Identify which cell holds the provided text, then report its [x, y] central coordinate. 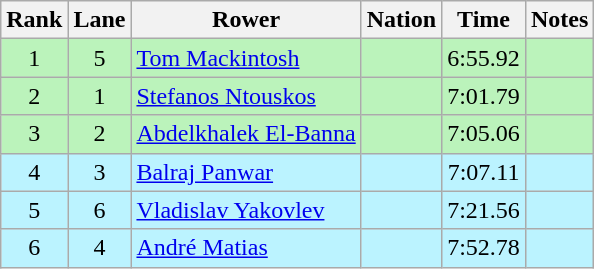
Vladislav Yakovlev [246, 210]
André Matias [246, 248]
Rank [34, 20]
Abdelkhalek El-Banna [246, 134]
Time [484, 20]
7:21.56 [484, 210]
Balraj Panwar [246, 172]
Nation [401, 20]
Stefanos Ntouskos [246, 96]
Rower [246, 20]
7:52.78 [484, 248]
7:07.11 [484, 172]
7:01.79 [484, 96]
7:05.06 [484, 134]
Lane [100, 20]
Notes [559, 20]
6:55.92 [484, 58]
Tom Mackintosh [246, 58]
